Provide the [x, y] coordinate of the cell's center where the given text is located.  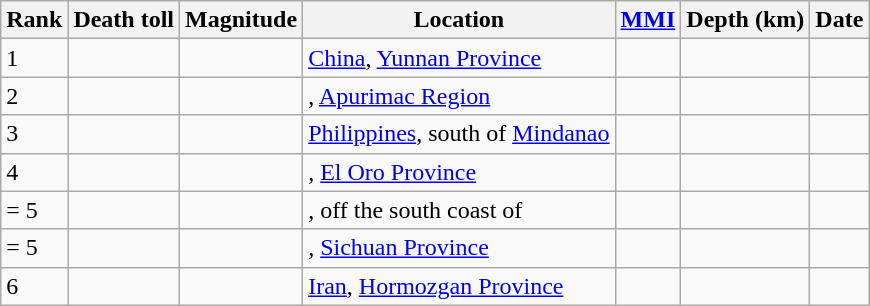
Magnitude [242, 20]
2 [34, 96]
, El Oro Province [459, 172]
, Sichuan Province [459, 248]
MMI [648, 20]
4 [34, 172]
China, Yunnan Province [459, 58]
1 [34, 58]
, Apurimac Region [459, 96]
Philippines, south of Mindanao [459, 134]
Iran, Hormozgan Province [459, 286]
Death toll [124, 20]
Depth (km) [746, 20]
Location [459, 20]
3 [34, 134]
Rank [34, 20]
6 [34, 286]
, off the south coast of [459, 210]
Date [840, 20]
